From the cell containing the given text, extract its center point as [x, y] coordinate. 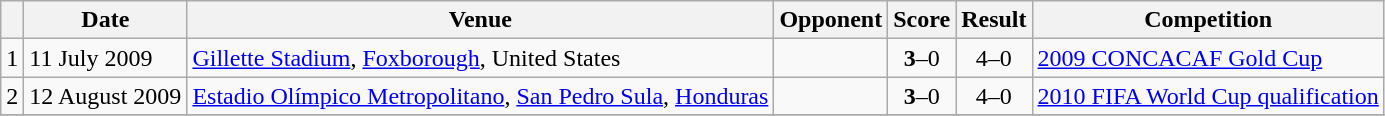
2009 CONCACAF Gold Cup [1208, 58]
2010 FIFA World Cup qualification [1208, 96]
Score [922, 20]
Estadio Olímpico Metropolitano, San Pedro Sula, Honduras [480, 96]
Venue [480, 20]
Result [994, 20]
12 August 2009 [106, 96]
Opponent [831, 20]
Competition [1208, 20]
2 [12, 96]
11 July 2009 [106, 58]
Gillette Stadium, Foxborough, United States [480, 58]
Date [106, 20]
1 [12, 58]
